Output the (x, y) coordinate of the center of the cell containing the given text.  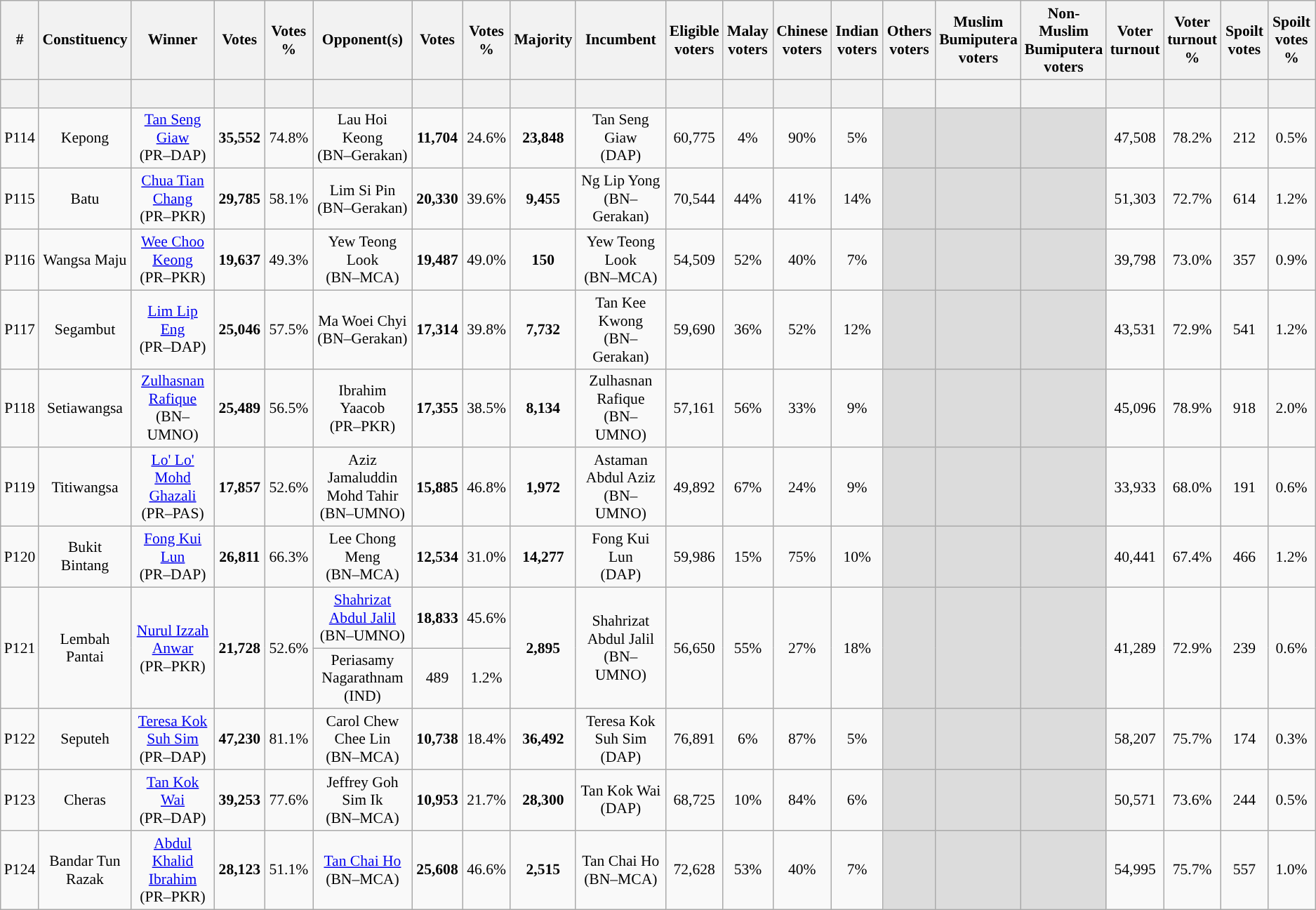
76,891 (693, 740)
466 (1244, 558)
P119 (20, 487)
58,207 (1134, 740)
918 (1244, 408)
28,123 (239, 870)
53% (748, 870)
Tan Seng Giaw(PR–DAP) (173, 138)
36,492 (543, 740)
Astaman Abdul Aziz(BN–UMNO) (620, 487)
21,728 (239, 647)
# (20, 40)
Lembah Pantai (84, 647)
18,833 (437, 618)
Constituency (84, 40)
15% (748, 558)
10,953 (437, 800)
26,811 (239, 558)
557 (1244, 870)
28,300 (543, 800)
70,544 (693, 199)
Opponent(s) (363, 40)
Jeffrey Goh Sim Ik(BN–MCA) (363, 800)
47,230 (239, 740)
1.0% (1291, 870)
60,775 (693, 138)
Non-Muslim Bumiputera voters (1064, 40)
Winner (173, 40)
191 (1244, 487)
24% (802, 487)
Fong Kui Lun(PR–DAP) (173, 558)
25,489 (239, 408)
Lo' Lo' Mohd Ghazali(PR–PAS) (173, 487)
47,508 (1134, 138)
66.3% (289, 558)
75% (802, 558)
Wee Choo Keong(PR–PKR) (173, 260)
15,885 (437, 487)
39,253 (239, 800)
Ibrahim Yaacob(PR–PKR) (363, 408)
9,455 (543, 199)
49.0% (487, 260)
21.7% (487, 800)
46.6% (487, 870)
17,857 (239, 487)
68,725 (693, 800)
11,704 (437, 138)
Tan Kok Wai(PR–DAP) (173, 800)
49.3% (289, 260)
33,933 (1134, 487)
55% (748, 647)
68.0% (1192, 487)
18.4% (487, 740)
Spoilt votes (1244, 40)
57,161 (693, 408)
Teresa Kok Suh Sim(DAP) (620, 740)
77.6% (289, 800)
41% (802, 199)
78.9% (1192, 408)
489 (437, 678)
357 (1244, 260)
P114 (20, 138)
Carol Chew Chee Lin(BN–MCA) (363, 740)
Aziz Jamaluddin Mohd Tahir(BN–UMNO) (363, 487)
0.3% (1291, 740)
Titiwangsa (84, 487)
Eligible voters (693, 40)
2,895 (543, 647)
P122 (20, 740)
10,738 (437, 740)
1,972 (543, 487)
P118 (20, 408)
Teresa Kok Suh Sim(PR–DAP) (173, 740)
150 (543, 260)
Incumbent (620, 40)
56,650 (693, 647)
39.6% (487, 199)
35,552 (239, 138)
38.5% (487, 408)
14,277 (543, 558)
24.6% (487, 138)
56% (748, 408)
19,487 (437, 260)
Chinese voters (802, 40)
Tan Kee Kwong(BN–Gerakan) (620, 329)
51,303 (1134, 199)
74.8% (289, 138)
Nurul Izzah Anwar(PR–PKR) (173, 647)
44% (748, 199)
19,637 (239, 260)
Muslim Bumiputera voters (978, 40)
0.9% (1291, 260)
27% (802, 647)
23,848 (543, 138)
Periasamy Nagarathnam(IND) (363, 678)
72.7% (1192, 199)
Setiawangsa (84, 408)
Spoilt votes % (1291, 40)
Chua Tian Chang(PR–PKR) (173, 199)
12,534 (437, 558)
Wangsa Maju (84, 260)
17,355 (437, 408)
Ma Woei Chyi(BN–Gerakan) (363, 329)
Lee Chong Meng(BN–MCA) (363, 558)
541 (1244, 329)
90% (802, 138)
54,509 (693, 260)
59,986 (693, 558)
31.0% (487, 558)
P124 (20, 870)
Ng Lip Yong(BN–Gerakan) (620, 199)
Others voters (910, 40)
212 (1244, 138)
Majority (543, 40)
Indian voters (858, 40)
Voter turnout % (1192, 40)
18% (858, 647)
Tan Kok Wai(DAP) (620, 800)
174 (1244, 740)
Kepong (84, 138)
50,571 (1134, 800)
25,046 (239, 329)
73.0% (1192, 260)
Seputeh (84, 740)
58.1% (289, 199)
40,441 (1134, 558)
Fong Kui Lun(DAP) (620, 558)
7,732 (543, 329)
P121 (20, 647)
Batu (84, 199)
Segambut (84, 329)
39,798 (1134, 260)
36% (748, 329)
67.4% (1192, 558)
41,289 (1134, 647)
25,608 (437, 870)
57.5% (289, 329)
Voter turnout (1134, 40)
Bandar Tun Razak (84, 870)
43,531 (1134, 329)
P116 (20, 260)
33% (802, 408)
87% (802, 740)
Cheras (84, 800)
59,690 (693, 329)
Lim Lip Eng(PR–DAP) (173, 329)
17,314 (437, 329)
14% (858, 199)
67% (748, 487)
614 (1244, 199)
81.1% (289, 740)
Bukit Bintang (84, 558)
12% (858, 329)
Malay voters (748, 40)
51.1% (289, 870)
73.6% (1192, 800)
Tan Seng Giaw(DAP) (620, 138)
2,515 (543, 870)
20,330 (437, 199)
Abdul Khalid Ibrahim(PR–PKR) (173, 870)
Lau Hoi Keong(BN–Gerakan) (363, 138)
54,995 (1134, 870)
P115 (20, 199)
4% (748, 138)
244 (1244, 800)
72,628 (693, 870)
39.8% (487, 329)
45.6% (487, 618)
P123 (20, 800)
8,134 (543, 408)
45,096 (1134, 408)
46.8% (487, 487)
29,785 (239, 199)
P117 (20, 329)
84% (802, 800)
2.0% (1291, 408)
78.2% (1192, 138)
P120 (20, 558)
Lim Si Pin(BN–Gerakan) (363, 199)
239 (1244, 647)
49,892 (693, 487)
56.5% (289, 408)
